Provide the (x, y) coordinate of the cell's center where the given text is located.  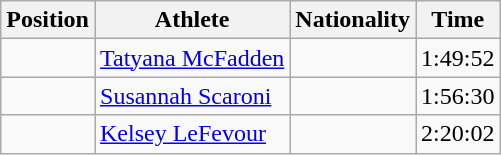
1:49:52 (458, 58)
Kelsey LeFevour (192, 134)
Susannah Scaroni (192, 96)
Athlete (192, 20)
1:56:30 (458, 96)
2:20:02 (458, 134)
Nationality (353, 20)
Tatyana McFadden (192, 58)
Time (458, 20)
Position (48, 20)
